Find where the given text appears and provide that cell's center as (X, Y) coordinate. 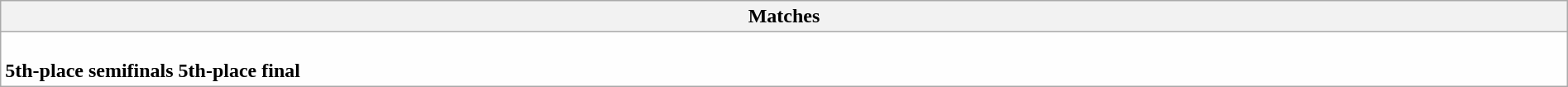
5th-place semifinals 5th-place final (784, 60)
Matches (784, 17)
